Return [X, Y] of the center of cell containing provided text 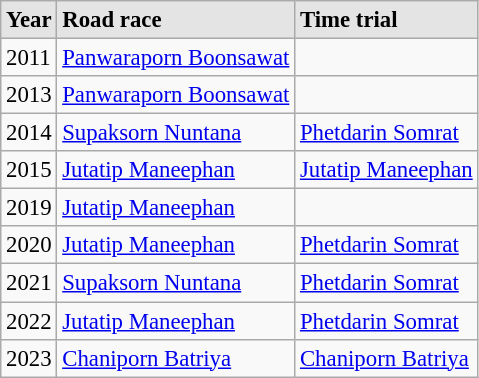
2019 [29, 208]
Year [29, 20]
2013 [29, 95]
2023 [29, 358]
2022 [29, 321]
2014 [29, 133]
2020 [29, 245]
2021 [29, 283]
2011 [29, 58]
Road race [176, 20]
Time trial [386, 20]
2015 [29, 170]
